Detect which cell encompasses the target text, then output its (X, Y) center coordinate. 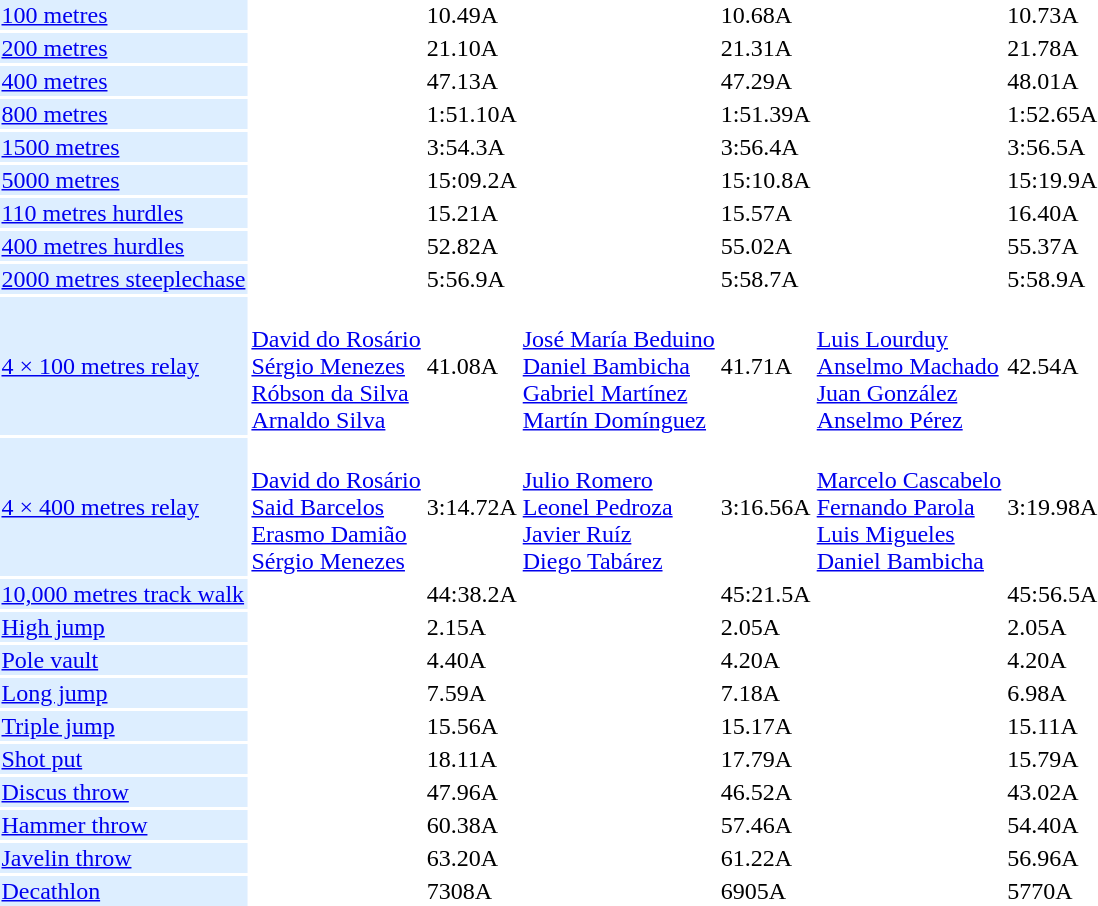
17.79A (766, 759)
47.13A (472, 81)
4.40A (472, 660)
2.15A (472, 627)
4 × 400 metres relay (124, 507)
47.29A (766, 81)
21.31A (766, 48)
41.71A (766, 366)
46.52A (766, 792)
3:56.4A (766, 147)
5:58.7A (766, 279)
10.68A (766, 15)
15.56A (472, 726)
400 metres hurdles (124, 246)
4.20A (766, 660)
15.21A (472, 213)
2.05A (766, 627)
1500 metres (124, 147)
Javelin throw (124, 858)
5000 metres (124, 180)
7.59A (472, 693)
6905A (766, 891)
200 metres (124, 48)
15:09.2A (472, 180)
2000 metres steeplechase (124, 279)
Discus throw (124, 792)
47.96A (472, 792)
Julio RomeroLeonel PedrozaJavier RuízDiego Tabárez (618, 507)
Decathlon (124, 891)
100 metres (124, 15)
52.82A (472, 246)
44:38.2A (472, 594)
High jump (124, 627)
57.46A (766, 825)
3:16.56A (766, 507)
7308A (472, 891)
Shot put (124, 759)
Luis LourduyAnselmo MachadoJuan GonzálezAnselmo Pérez (909, 366)
15.57A (766, 213)
Triple jump (124, 726)
David do RosárioSaid BarcelosErasmo DamiãoSérgio Menezes (336, 507)
61.22A (766, 858)
1:51.39A (766, 114)
3:14.72A (472, 507)
15:10.8A (766, 180)
10.49A (472, 15)
3:54.3A (472, 147)
15.17A (766, 726)
800 metres (124, 114)
4 × 100 metres relay (124, 366)
1:51.10A (472, 114)
5:56.9A (472, 279)
21.10A (472, 48)
10,000 metres track walk (124, 594)
Marcelo CascabeloFernando ParolaLuis MiguelesDaniel Bambicha (909, 507)
63.20A (472, 858)
Long jump (124, 693)
45:21.5A (766, 594)
7.18A (766, 693)
18.11A (472, 759)
41.08A (472, 366)
400 metres (124, 81)
José María BeduinoDaniel BambichaGabriel MartínezMartín Domínguez (618, 366)
David do RosárioSérgio MenezesRóbson da SilvaArnaldo Silva (336, 366)
55.02A (766, 246)
110 metres hurdles (124, 213)
Hammer throw (124, 825)
Pole vault (124, 660)
60.38A (472, 825)
